Return the [X, Y] coordinate for the center point of the cell that contains the specified text.  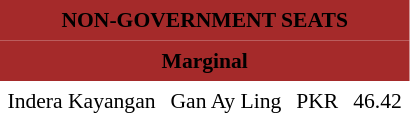
NON-GOVERNMENT SEATS [204, 20]
Marginal [204, 60]
